Find where the given text appears and provide that cell's center as (X, Y) coordinate. 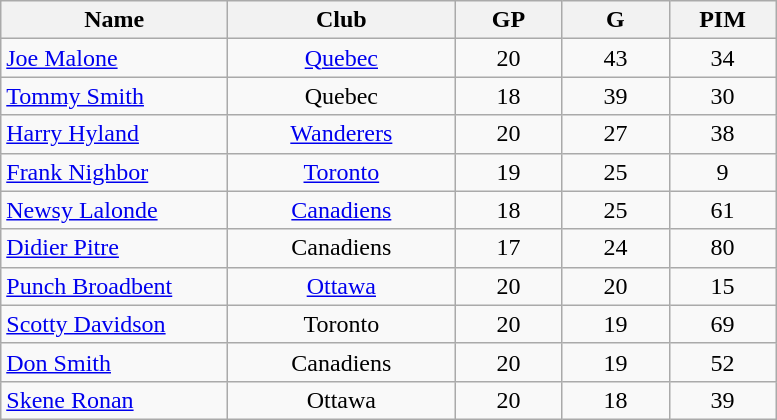
Don Smith (114, 362)
Scotty Davidson (114, 324)
Joe Malone (114, 58)
GP (508, 20)
69 (722, 324)
Name (114, 20)
15 (722, 286)
30 (722, 96)
Harry Hyland (114, 134)
Punch Broadbent (114, 286)
43 (616, 58)
Frank Nighbor (114, 172)
Tommy Smith (114, 96)
80 (722, 248)
38 (722, 134)
61 (722, 210)
34 (722, 58)
17 (508, 248)
PIM (722, 20)
Wanderers (342, 134)
Skene Ronan (114, 400)
27 (616, 134)
24 (616, 248)
Didier Pitre (114, 248)
52 (722, 362)
Club (342, 20)
G (616, 20)
9 (722, 172)
Newsy Lalonde (114, 210)
